Extract the [x, y] coordinate from the center of the cell holding the provided text.  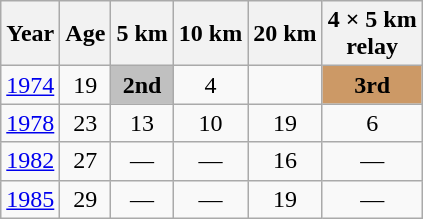
1985 [30, 199]
23 [86, 123]
1982 [30, 161]
3rd [372, 85]
10 km [210, 34]
2nd [142, 85]
29 [86, 199]
20 km [285, 34]
1978 [30, 123]
1974 [30, 85]
Age [86, 34]
13 [142, 123]
6 [372, 123]
Year [30, 34]
27 [86, 161]
4 × 5 kmrelay [372, 34]
10 [210, 123]
4 [210, 85]
16 [285, 161]
5 km [142, 34]
